Detect which cell encompasses the target text, then output its (X, Y) center coordinate. 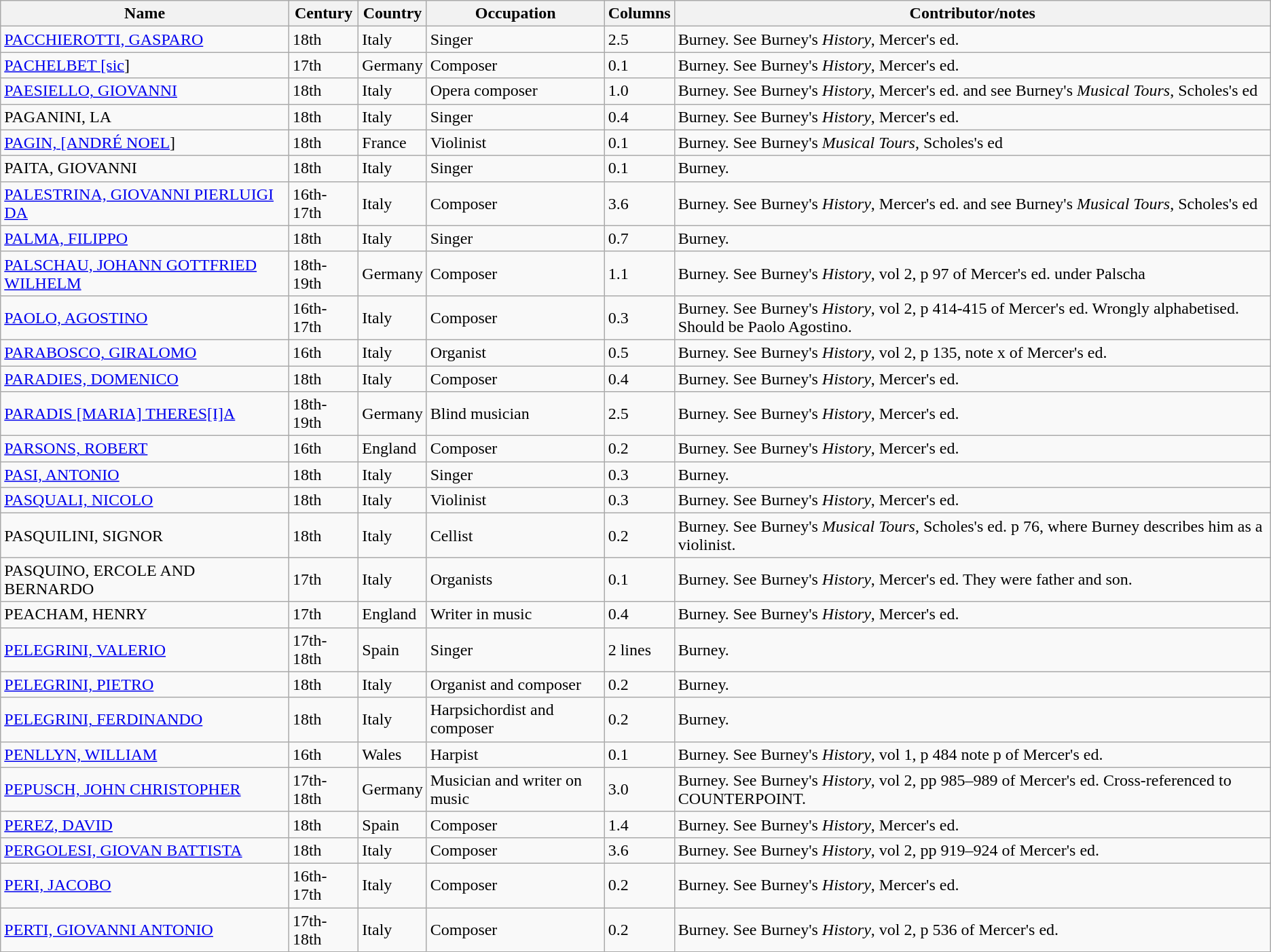
PARADIES, DOMENICO (145, 378)
Harpsichordist and composer (515, 720)
Contributor/notes (972, 14)
Century (323, 14)
PAGANINI, LA (145, 117)
PACHELBET [sic] (145, 65)
Burney. See Burney's History, vol 2, pp 985–989 of Mercer's ed. Cross-referenced to COUNTERPOINT. (972, 789)
Burney. See Burney's History, vol 2, pp 919–924 of Mercer's ed. (972, 850)
PARSONS, ROBERT (145, 449)
Blind musician (515, 414)
Name (145, 14)
1.0 (640, 91)
Burney. See Burney's Musical Tours, Scholes's ed. p 76, where Burney describes him as a violinist. (972, 535)
Burney. See Burney's History, vol 2, p 135, note x of Mercer's ed. (972, 352)
Occupation (515, 14)
Burney. See Burney's History, vol 2, p 414-415 of Mercer's ed. Wrongly alphabetised. Should be Paolo Agostino. (972, 318)
2 lines (640, 649)
PENLLYN, WILLIAM (145, 754)
Harpist (515, 754)
PEACHAM, HENRY (145, 615)
PACCHIEROTTI, GASPARO (145, 39)
Organists (515, 580)
PALESTRINA, GIOVANNI PIERLUIGI DA (145, 204)
Burney. See Burney's History, vol 2, p 536 of Mercer's ed. (972, 929)
PEREZ, DAVID (145, 824)
PAOLO, AGOSTINO (145, 318)
1.1 (640, 273)
PAGIN, [ANDRÉ NOEL] (145, 143)
PELEGRINI, FERDINANDO (145, 720)
Burney. See Burney's History, Mercer's ed. They were father and son. (972, 580)
3.0 (640, 789)
Organist and composer (515, 684)
Burney. See Burney's Musical Tours, Scholes's ed (972, 143)
PALSCHAU, JOHANN GOTTFRIED WILHELM (145, 273)
PAITA, GIOVANNI (145, 168)
1.4 (640, 824)
PALMA, FILIPPO (145, 238)
Opera composer (515, 91)
PERTI, GIOVANNI ANTONIO (145, 929)
Writer in music (515, 615)
PASQUINO, ERCOLE AND BERNARDO (145, 580)
Wales (392, 754)
France (392, 143)
PELEGRINI, PIETRO (145, 684)
Organist (515, 352)
0.7 (640, 238)
PARADIS [MARIA] THERES[I]A (145, 414)
Burney. See Burney's History, vol 1, p 484 note p of Mercer's ed. (972, 754)
PASQUALI, NICOLO (145, 500)
PASI, ANTONIO (145, 475)
PAESIELLO, GIOVANNI (145, 91)
PERGOLESI, GIOVAN BATTISTA (145, 850)
Musician and writer on music (515, 789)
PASQUILINI, SIGNOR (145, 535)
Columns (640, 14)
PERI, JACOBO (145, 885)
Country (392, 14)
Burney. See Burney's History, vol 2, p 97 of Mercer's ed. under Palscha (972, 273)
PELEGRINI, VALERIO (145, 649)
PARABOSCO, GIRALOMO (145, 352)
0.5 (640, 352)
PEPUSCH, JOHN CHRISTOPHER (145, 789)
Cellist (515, 535)
